Provide the [X, Y] coordinate of the cell's center where the given text is located.  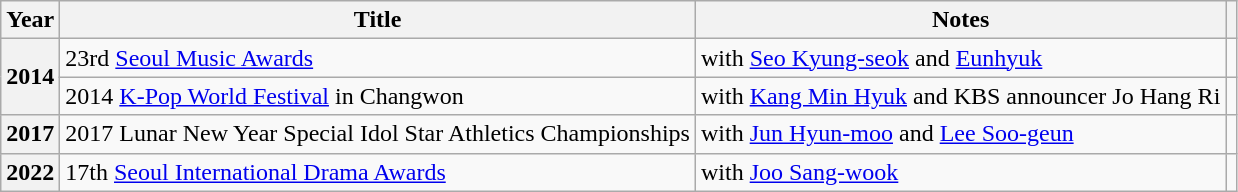
2022 [30, 172]
Title [378, 20]
2014 [30, 77]
with Seo Kyung-seok and Eunhyuk [960, 58]
23rd Seoul Music Awards [378, 58]
with Jun Hyun-moo and Lee Soo-geun [960, 134]
Year [30, 20]
with Kang Min Hyuk and KBS announcer Jo Hang Ri [960, 96]
17th Seoul International Drama Awards [378, 172]
with Joo Sang-wook [960, 172]
Notes [960, 20]
2017 Lunar New Year Special Idol Star Athletics Championships [378, 134]
2014 K-Pop World Festival in Changwon [378, 96]
2017 [30, 134]
